Scan for the cell matching the given text and deliver its [x, y] coordinate at center. 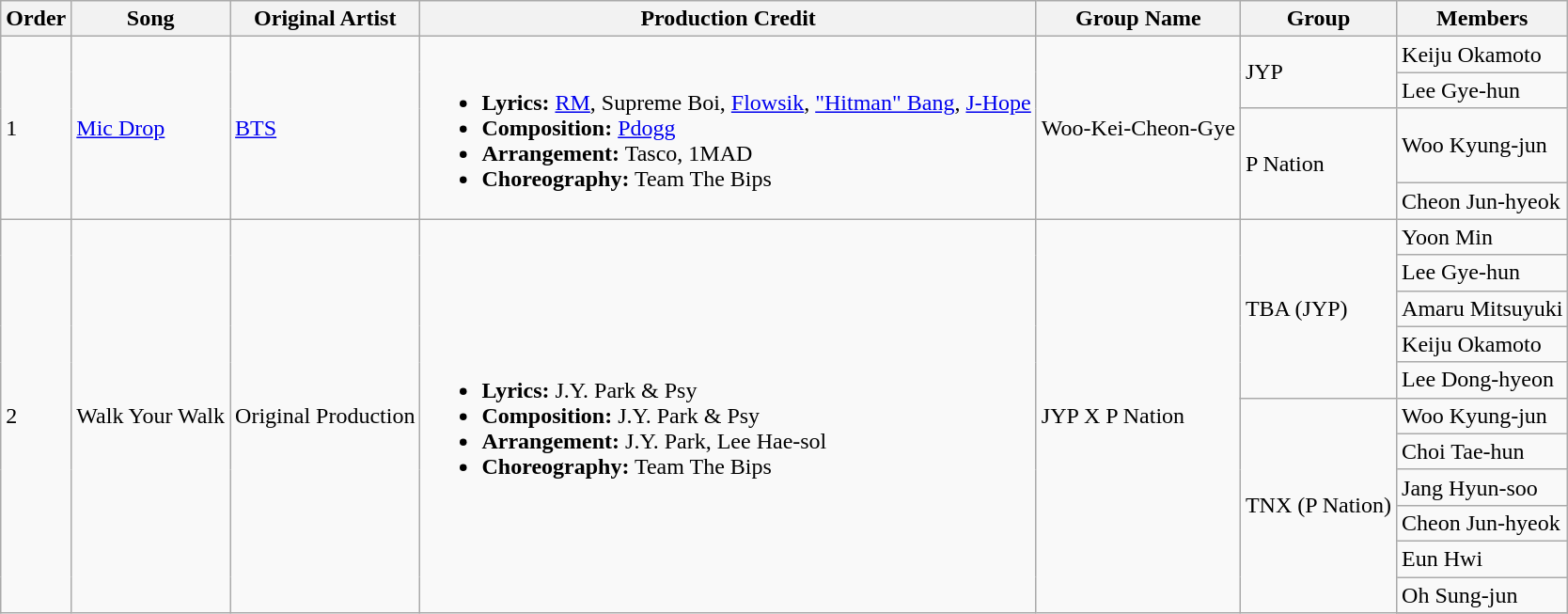
JYP X P Nation [1137, 416]
JYP [1318, 72]
Production Credit [728, 19]
2 [36, 416]
Group [1318, 19]
Lyrics: RM, Supreme Boi, Flowsik, "Hitman" Bang, J-HopeComposition: PdoggArrangement: Tasco, 1MADChoreography: Team The Bips [728, 128]
Song [150, 19]
Lyrics: J.Y. Park & PsyComposition: J.Y. Park & PsyArrangement: J.Y. Park, Lee Hae-solChoreography: Team The Bips [728, 416]
Woo-Kei-Cheon-Gye [1137, 128]
1 [36, 128]
Choi Tae-hun [1482, 451]
Eun Hwi [1482, 559]
Group Name [1137, 19]
Members [1482, 19]
TNX (P Nation) [1318, 505]
BTS [325, 128]
Walk Your Walk [150, 416]
Original Artist [325, 19]
Original Production [325, 416]
Yoon Min [1482, 237]
Jang Hyun-soo [1482, 487]
TBA (JYP) [1318, 308]
Order [36, 19]
Lee Dong-hyeon [1482, 380]
Mic Drop [150, 128]
P Nation [1318, 164]
Amaru Mitsuyuki [1482, 308]
Oh Sung-jun [1482, 595]
